Search for the cell housing the specified text and yield its (x, y) center coordinate. 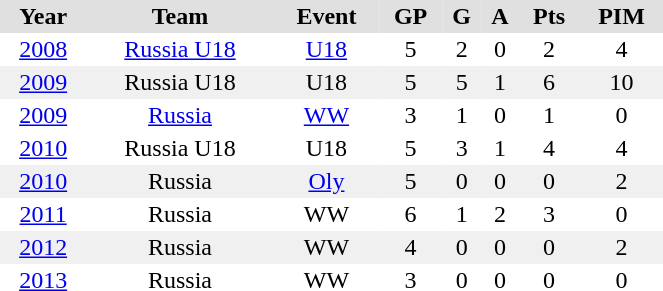
2011 (43, 214)
GP (410, 16)
2008 (43, 50)
A (500, 16)
Pts (550, 16)
Team (180, 16)
PIM (621, 16)
10 (621, 82)
G (462, 16)
Year (43, 16)
2012 (43, 248)
Oly (326, 182)
Event (326, 16)
